Capture the cell that displays the provided text and extract its (x, y) central coordinate. 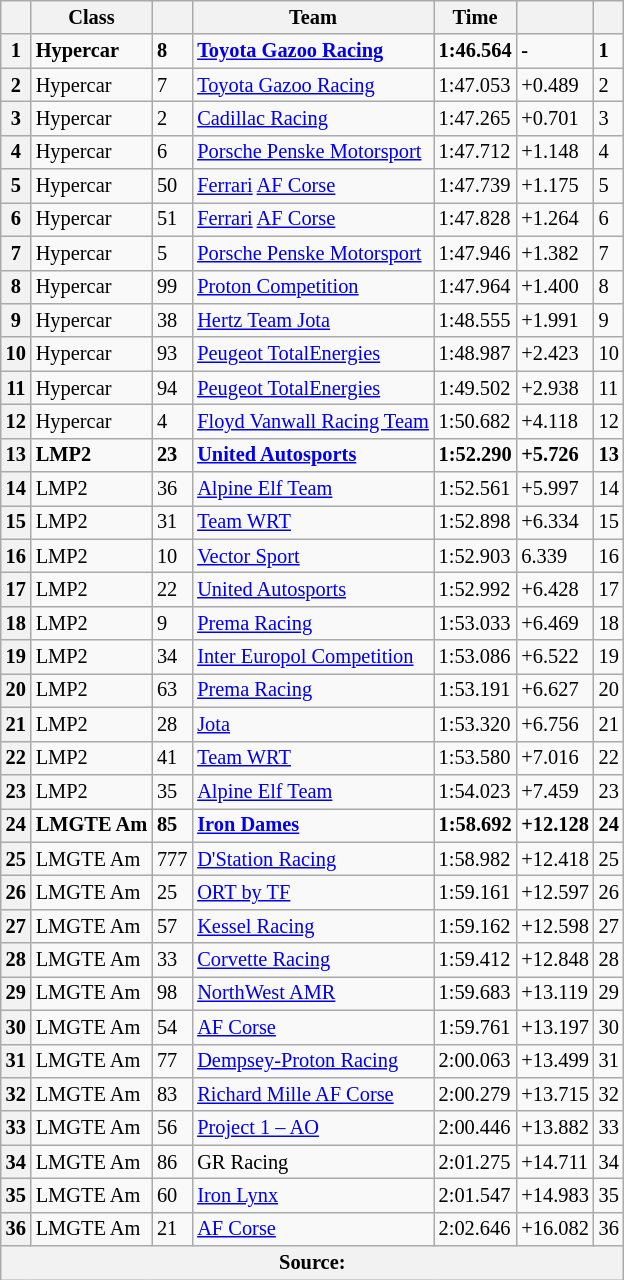
1:47.739 (476, 186)
1:47.946 (476, 253)
1:53.580 (476, 758)
+1.400 (554, 287)
Hertz Team Jota (312, 320)
93 (172, 354)
Team (312, 17)
77 (172, 1061)
+1.382 (554, 253)
1:59.683 (476, 993)
1:53.320 (476, 724)
+7.459 (554, 791)
ORT by TF (312, 892)
1:59.412 (476, 960)
Inter Europol Competition (312, 657)
1:47.053 (476, 85)
1:48.555 (476, 320)
51 (172, 219)
Jota (312, 724)
+6.756 (554, 724)
+13.197 (554, 1027)
1:50.682 (476, 421)
57 (172, 926)
+6.522 (554, 657)
Iron Dames (312, 825)
1:53.191 (476, 690)
Source: (312, 1263)
6.339 (554, 556)
+6.334 (554, 522)
+13.499 (554, 1061)
Cadillac Racing (312, 118)
+14.711 (554, 1162)
1:47.964 (476, 287)
1:47.828 (476, 219)
+1.264 (554, 219)
Dempsey-Proton Racing (312, 1061)
+2.938 (554, 388)
1:52.903 (476, 556)
Corvette Racing (312, 960)
+12.848 (554, 960)
+4.118 (554, 421)
Proton Competition (312, 287)
Time (476, 17)
+12.418 (554, 859)
Class (92, 17)
1:53.033 (476, 623)
1:49.502 (476, 388)
+14.983 (554, 1195)
Iron Lynx (312, 1195)
+13.119 (554, 993)
86 (172, 1162)
Vector Sport (312, 556)
1:59.761 (476, 1027)
Kessel Racing (312, 926)
+7.016 (554, 758)
1:47.265 (476, 118)
Floyd Vanwall Racing Team (312, 421)
85 (172, 825)
1:48.987 (476, 354)
98 (172, 993)
+6.627 (554, 690)
2:02.646 (476, 1229)
+6.428 (554, 589)
D'Station Racing (312, 859)
+6.469 (554, 623)
50 (172, 186)
2:00.063 (476, 1061)
1:52.561 (476, 489)
63 (172, 690)
+1.175 (554, 186)
2:00.446 (476, 1128)
+5.726 (554, 455)
+12.597 (554, 892)
56 (172, 1128)
94 (172, 388)
38 (172, 320)
2:00.279 (476, 1094)
+0.489 (554, 85)
+13.882 (554, 1128)
GR Racing (312, 1162)
+1.991 (554, 320)
+12.598 (554, 926)
+1.148 (554, 152)
2:01.275 (476, 1162)
60 (172, 1195)
1:58.692 (476, 825)
777 (172, 859)
Richard Mille AF Corse (312, 1094)
+16.082 (554, 1229)
1:59.161 (476, 892)
+5.997 (554, 489)
Project 1 – AO (312, 1128)
1:52.898 (476, 522)
1:53.086 (476, 657)
+2.423 (554, 354)
1:47.712 (476, 152)
1:52.290 (476, 455)
NorthWest AMR (312, 993)
+12.128 (554, 825)
1:58.982 (476, 859)
+13.715 (554, 1094)
- (554, 51)
54 (172, 1027)
2:01.547 (476, 1195)
1:52.992 (476, 589)
1:59.162 (476, 926)
1:46.564 (476, 51)
+0.701 (554, 118)
1:54.023 (476, 791)
99 (172, 287)
41 (172, 758)
83 (172, 1094)
